Search for the cell housing the specified text and yield its [X, Y] center coordinate. 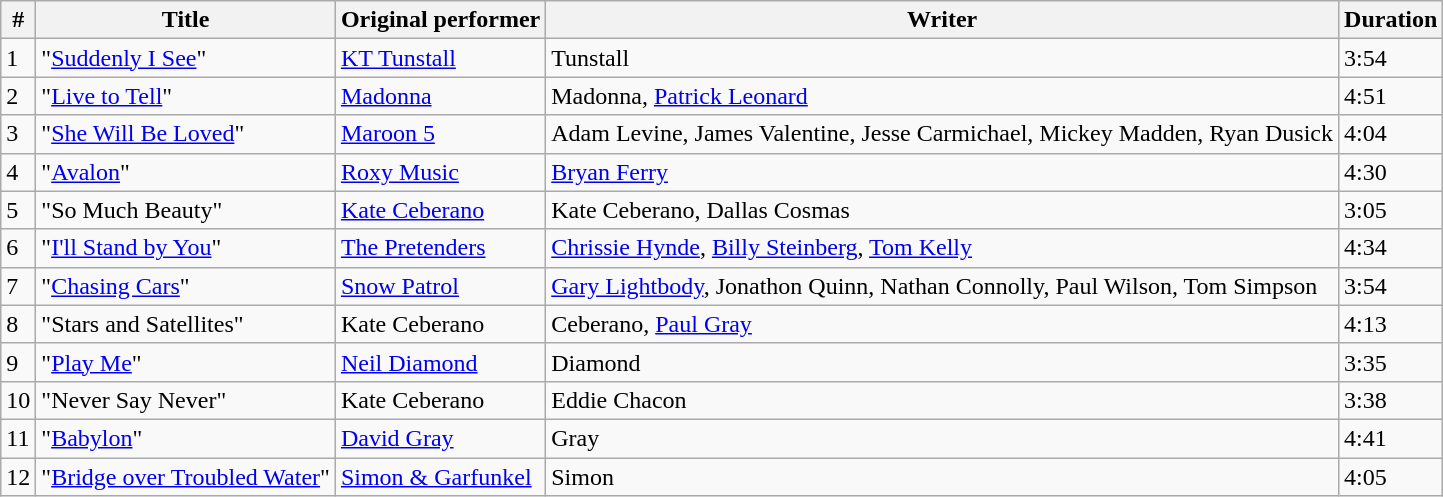
"Babylon" [186, 438]
Diamond [942, 362]
Gray [942, 438]
"Suddenly I See" [186, 58]
4:13 [1391, 324]
Madonna, Patrick Leonard [942, 96]
David Gray [440, 438]
3:35 [1391, 362]
Neil Diamond [440, 362]
12 [18, 477]
Eddie Chacon [942, 400]
Simon & Garfunkel [440, 477]
Tunstall [942, 58]
"I'll Stand by You" [186, 248]
4:51 [1391, 96]
3:38 [1391, 400]
Original performer [440, 20]
9 [18, 362]
Title [186, 20]
Adam Levine, James Valentine, Jesse Carmichael, Mickey Madden, Ryan Dusick [942, 134]
10 [18, 400]
"Bridge over Troubled Water" [186, 477]
Chrissie Hynde, Billy Steinberg, Tom Kelly [942, 248]
1 [18, 58]
"Chasing Cars" [186, 286]
"So Much Beauty" [186, 210]
6 [18, 248]
5 [18, 210]
8 [18, 324]
Gary Lightbody, Jonathon Quinn, Nathan Connolly, Paul Wilson, Tom Simpson [942, 286]
"Never Say Never" [186, 400]
4:05 [1391, 477]
Writer [942, 20]
Maroon 5 [440, 134]
Duration [1391, 20]
4 [18, 172]
"Stars and Satellites" [186, 324]
Madonna [440, 96]
"Live to Tell" [186, 96]
Bryan Ferry [942, 172]
Ceberano, Paul Gray [942, 324]
4:04 [1391, 134]
Kate Ceberano, Dallas Cosmas [942, 210]
3:05 [1391, 210]
KT Tunstall [440, 58]
Snow Patrol [440, 286]
Simon [942, 477]
2 [18, 96]
"Avalon" [186, 172]
11 [18, 438]
Roxy Music [440, 172]
4:41 [1391, 438]
"She Will Be Loved" [186, 134]
# [18, 20]
"Play Me" [186, 362]
4:30 [1391, 172]
7 [18, 286]
4:34 [1391, 248]
3 [18, 134]
The Pretenders [440, 248]
